From the cell containing the given text, extract its center point as (x, y) coordinate. 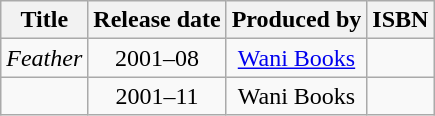
Produced by (296, 20)
Feather (44, 58)
2001–11 (157, 96)
Release date (157, 20)
Title (44, 20)
ISBN (400, 20)
2001–08 (157, 58)
